Detect which cell encompasses the target text, then output its [x, y] center coordinate. 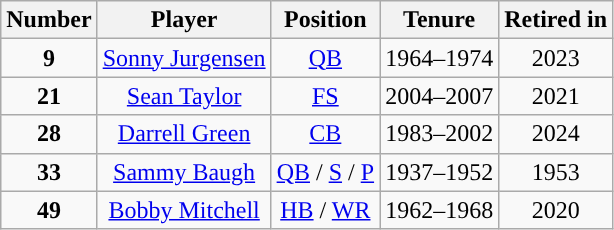
2024 [556, 134]
CB [325, 134]
HB / WR [325, 210]
Player [184, 20]
49 [49, 210]
Sean Taylor [184, 96]
Bobby Mitchell [184, 210]
1962–1968 [440, 210]
Sonny Jurgensen [184, 58]
1964–1974 [440, 58]
QB / S / P [325, 172]
Darrell Green [184, 134]
1953 [556, 172]
Tenure [440, 20]
1983–2002 [440, 134]
2023 [556, 58]
1937–1952 [440, 172]
Number [49, 20]
Position [325, 20]
28 [49, 134]
2021 [556, 96]
2004–2007 [440, 96]
21 [49, 96]
Sammy Baugh [184, 172]
9 [49, 58]
QB [325, 58]
FS [325, 96]
33 [49, 172]
2020 [556, 210]
Retired in [556, 20]
